Locate the cell with the specified text and output its [x, y] center coordinate. 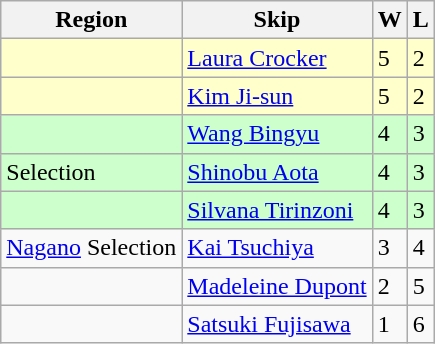
Satsuki Fujisawa [277, 324]
Silvana Tirinzoni [277, 210]
Wang Bingyu [277, 134]
W [390, 20]
Kai Tsuchiya [277, 248]
1 [390, 324]
6 [420, 324]
Region [92, 20]
Kim Ji-sun [277, 96]
Madeleine Dupont [277, 286]
L [420, 20]
Laura Crocker [277, 58]
Nagano Selection [92, 248]
Selection [92, 172]
Skip [277, 20]
Shinobu Aota [277, 172]
